Scan for the cell matching the given text and deliver its (x, y) coordinate at center. 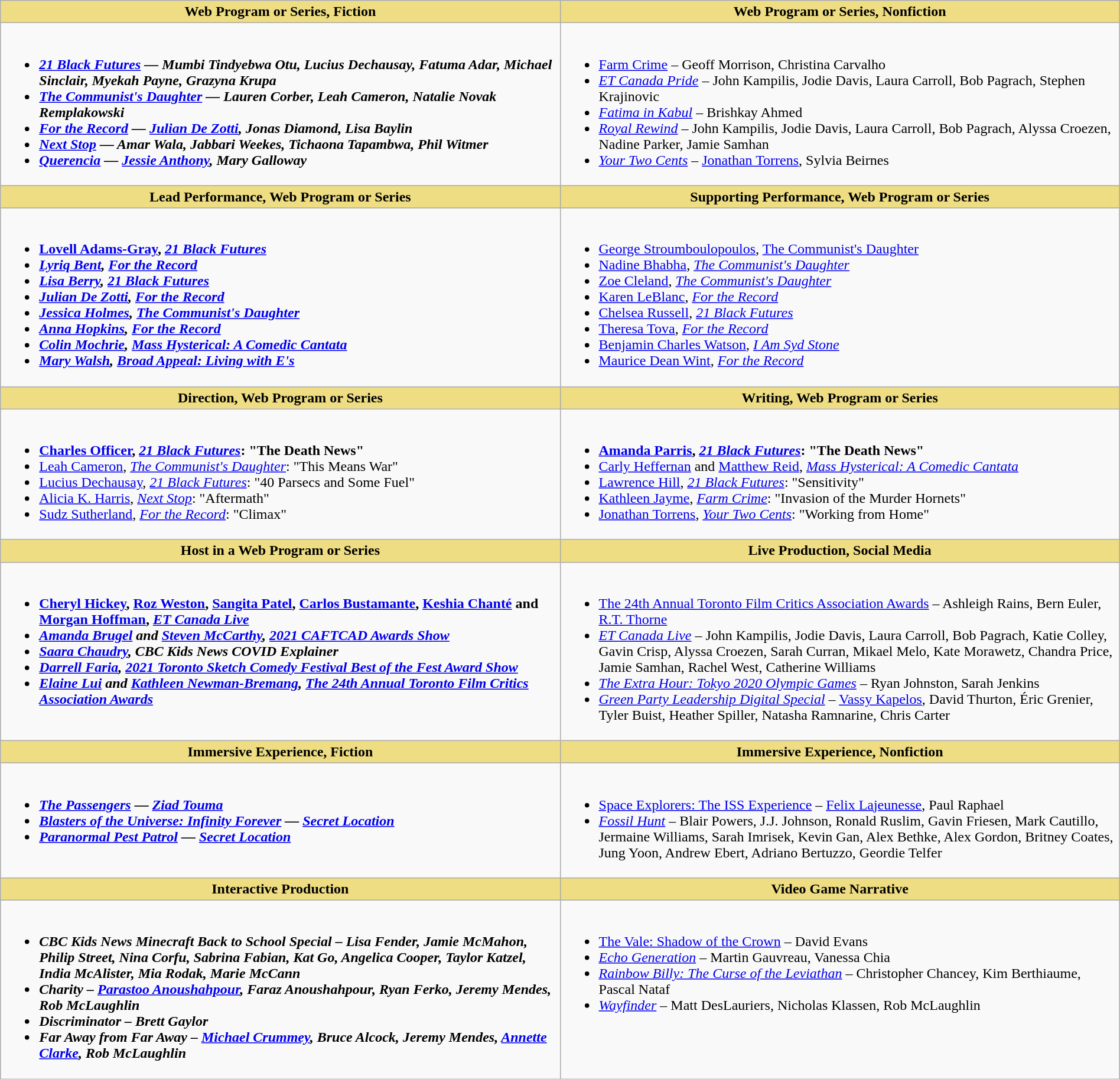
Immersive Experience, Nonfiction (840, 752)
Web Program or Series, Fiction (280, 12)
Web Program or Series, Nonfiction (840, 12)
Lead Performance, Web Program or Series (280, 197)
Host in a Web Program or Series (280, 551)
Interactive Production (280, 889)
Supporting Performance, Web Program or Series (840, 197)
Live Production, Social Media (840, 551)
Immersive Experience, Fiction (280, 752)
Direction, Web Program or Series (280, 398)
Writing, Web Program or Series (840, 398)
The Passengers — Ziad ToumaBlasters of the Universe: Infinity Forever — Secret LocationParanormal Pest Patrol — Secret Location (280, 820)
Video Game Narrative (840, 889)
